Detect which cell encompasses the target text, then output its [X, Y] center coordinate. 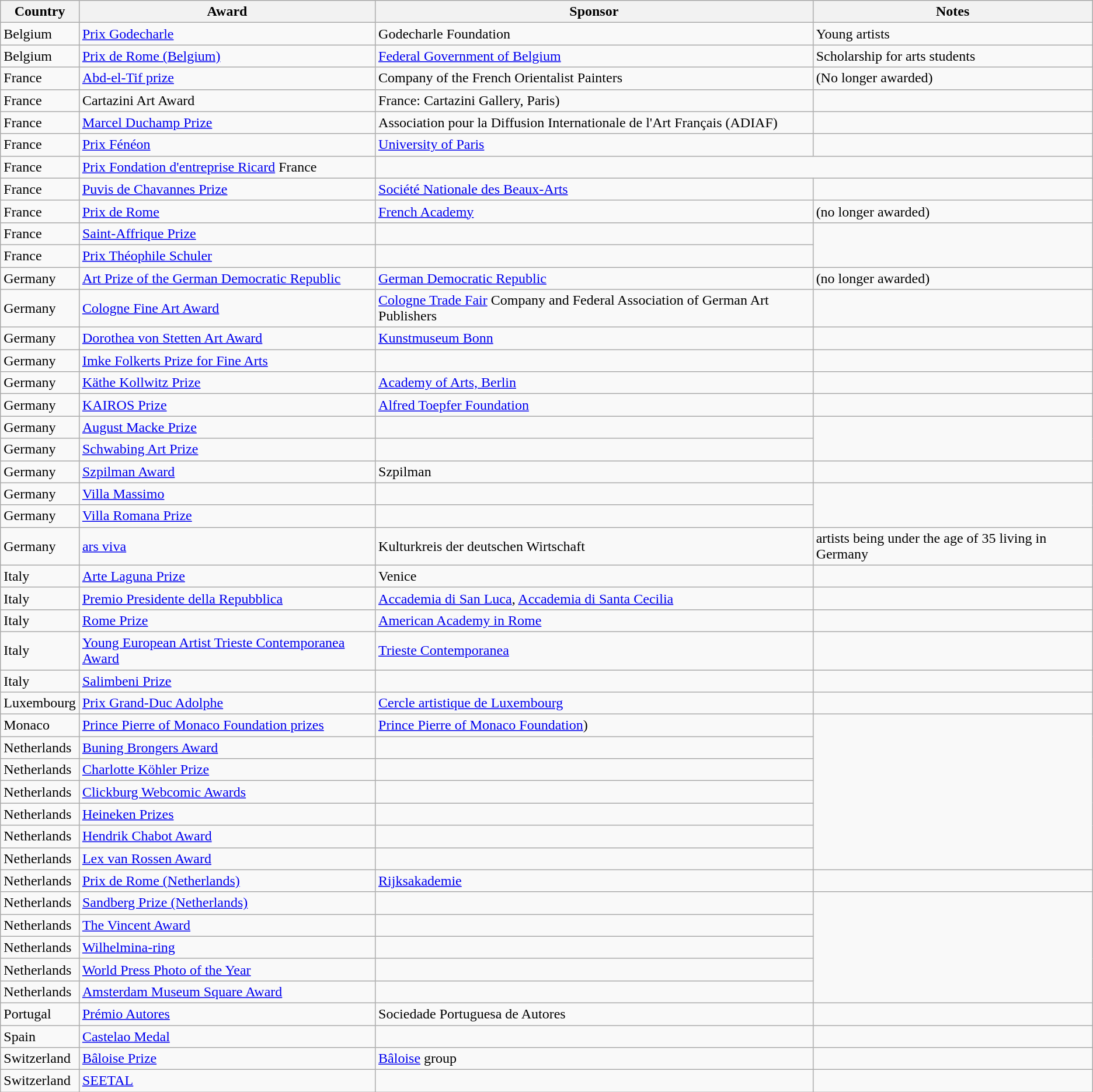
Cercle artistique de Luxembourg [594, 703]
Szpilman [594, 472]
Accademia di San Luca, Accademia di Santa Cecilia [594, 598]
German Democratic Republic [594, 278]
Abd-el-Tif prize [227, 78]
Société Nationale des Beaux-Arts [594, 189]
Prix Fénéon [227, 145]
artists being under the age of 35 living in Germany [953, 546]
Federal Government of Belgium [594, 56]
Amsterdam Museum Square Award [227, 992]
Arte Laguna Prize [227, 576]
Kulturkreis der deutschen Wirtschaft [594, 546]
University of Paris [594, 145]
Heineken Prizes [227, 814]
Imke Folkerts Prize for Fine Arts [227, 361]
Premio Presidente della Repubblica [227, 598]
Hendrik Chabot Award [227, 836]
Dorothea von Stetten Art Award [227, 339]
Prix de Rome (Netherlands) [227, 881]
Villa Massimo [227, 494]
Prince Pierre of Monaco Foundation) [594, 725]
Marcel Duchamp Prize [227, 123]
Spain [40, 1036]
Alfred Toepfer Foundation [594, 405]
Kunstmuseum Bonn [594, 339]
Cologne Trade Fair Company and Federal Association of German Art Publishers [594, 308]
Buning Brongers Award [227, 748]
Portugal [40, 1014]
France: Cartazini Gallery, Paris) [594, 100]
Wilhelmina-ring [227, 947]
Clickburg Webcomic Awards [227, 792]
French Academy [594, 211]
Venice [594, 576]
Bâloise Prize [227, 1059]
Rijksakademie [594, 881]
SEETAL [227, 1081]
Art Prize of the German Democratic Republic [227, 278]
Charlotte Köhler Prize [227, 770]
Lex van Rossen Award [227, 859]
American Academy in Rome [594, 620]
Salimbeni Prize [227, 681]
ars viva [227, 546]
Szpilman Award [227, 472]
Bâloise group [594, 1059]
Award [227, 12]
The Vincent Award [227, 925]
Cartazini Art Award [227, 100]
Association pour la Diffusion Internationale de l'Art Français (ADIAF) [594, 123]
Prix Grand-Duc Adolphe [227, 703]
Academy of Arts, Berlin [594, 383]
Prémio Autores [227, 1014]
Sociedade Portuguesa de Autores [594, 1014]
Company of the French Orientalist Painters [594, 78]
Prix Fondation d'entreprise Ricard France [227, 167]
Godecharle Foundation [594, 34]
Sponsor [594, 12]
(No longer awarded) [953, 78]
Monaco [40, 725]
Prix de Rome (Belgium) [227, 56]
Luxembourg [40, 703]
Schwabing Art Prize [227, 449]
Prix Théophile Schuler [227, 256]
World Press Photo of the Year [227, 969]
Young artists [953, 34]
Käthe Kollwitz Prize [227, 383]
Saint-Affrique Prize [227, 233]
Villa Romana Prize [227, 516]
Prince Pierre of Monaco Foundation prizes [227, 725]
Prix Godecharle [227, 34]
Young European Artist Trieste Contemporanea Award [227, 650]
Trieste Contemporanea [594, 650]
Sandberg Prize (Netherlands) [227, 903]
Prix de Rome [227, 211]
Notes [953, 12]
Cologne Fine Art Award [227, 308]
KAIROS Prize [227, 405]
Castelao Medal [227, 1036]
August Macke Prize [227, 427]
Country [40, 12]
Puvis de Chavannes Prize [227, 189]
Scholarship for arts students [953, 56]
Rome Prize [227, 620]
